For the text-containing cell, return its midpoint in [x, y] coordinate format. 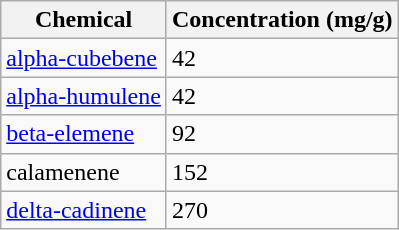
alpha-humulene [84, 96]
Chemical [84, 20]
270 [282, 210]
Concentration (mg/g) [282, 20]
92 [282, 134]
alpha-cubebene [84, 58]
beta-elemene [84, 134]
delta-cadinene [84, 210]
152 [282, 172]
calamenene [84, 172]
